Find where the given text appears and provide that cell's center as [x, y] coordinate. 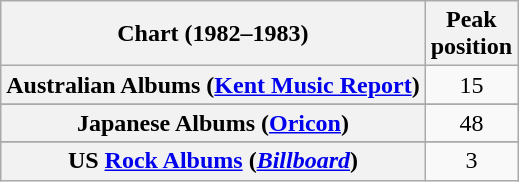
Japanese Albums (Oricon) [213, 123]
Peakposition [471, 34]
15 [471, 85]
48 [471, 123]
US Rock Albums (Billboard) [213, 161]
3 [471, 161]
Australian Albums (Kent Music Report) [213, 85]
Chart (1982–1983) [213, 34]
